Detect which cell encompasses the target text, then output its (X, Y) center coordinate. 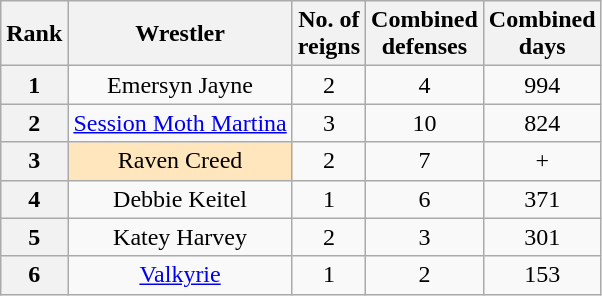
Emersyn Jayne (180, 85)
371 (542, 199)
Session Moth Martina (180, 123)
Raven Creed (180, 161)
Rank (34, 34)
10 (425, 123)
No. ofreigns (328, 34)
5 (34, 237)
Katey Harvey (180, 237)
+ (542, 161)
Combineddefenses (425, 34)
301 (542, 237)
7 (425, 161)
Debbie Keitel (180, 199)
Valkyrie (180, 275)
153 (542, 275)
Wrestler (180, 34)
824 (542, 123)
994 (542, 85)
Combineddays (542, 34)
